Output the (x, y) coordinate of the center of the cell containing the given text.  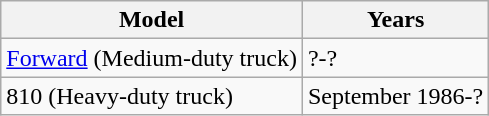
?-? (395, 58)
Years (395, 20)
September 1986-? (395, 96)
810 (Heavy-duty truck) (152, 96)
Forward (Medium-duty truck) (152, 58)
Model (152, 20)
